Provide the (X, Y) coordinate of the cell's center where the given text is located.  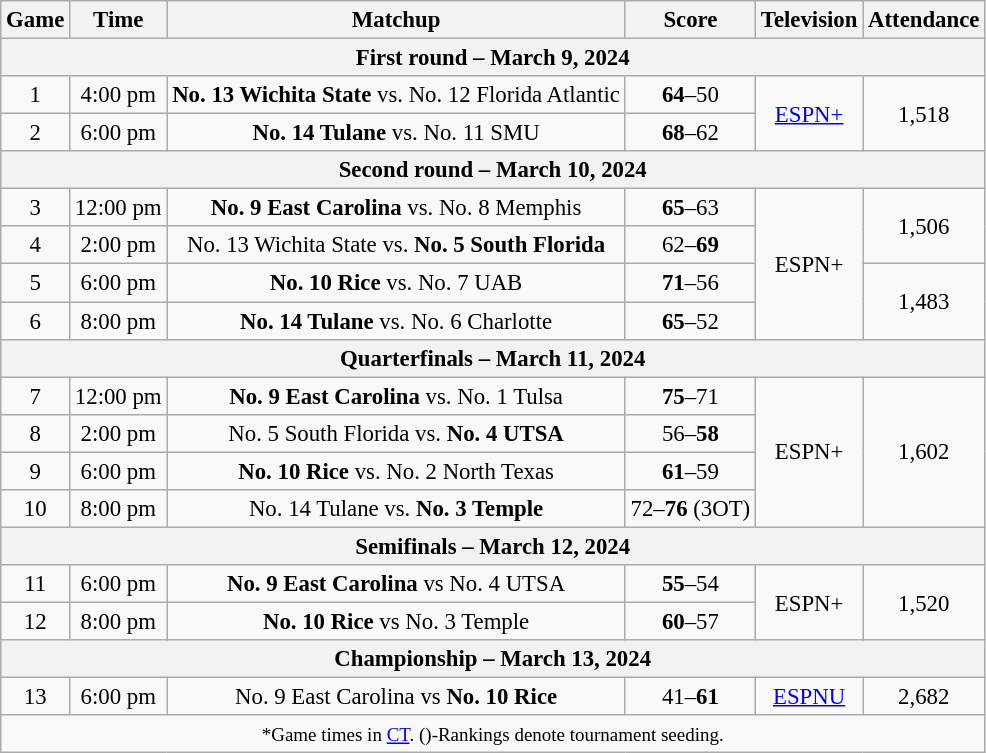
71–56 (690, 283)
61–59 (690, 471)
4 (36, 245)
4:00 pm (118, 95)
No. 13 Wichita State vs. No. 5 South Florida (396, 245)
Television (808, 20)
6 (36, 321)
No. 13 Wichita State vs. No. 12 Florida Atlantic (396, 95)
65–63 (690, 208)
56–58 (690, 433)
2 (36, 133)
Score (690, 20)
No. 9 East Carolina vs. No. 1 Tulsa (396, 396)
No. 14 Tulane vs. No. 11 SMU (396, 133)
1 (36, 95)
No. 10 Rice vs. No. 7 UAB (396, 283)
Matchup (396, 20)
2,682 (924, 697)
No. 10 Rice vs. No. 2 North Texas (396, 471)
No. 9 East Carolina vs No. 10 Rice (396, 697)
No. 14 Tulane vs. No. 6 Charlotte (396, 321)
Time (118, 20)
65–52 (690, 321)
75–71 (690, 396)
68–62 (690, 133)
7 (36, 396)
Semifinals – March 12, 2024 (493, 546)
1,483 (924, 302)
9 (36, 471)
No. 5 South Florida vs. No. 4 UTSA (396, 433)
55–54 (690, 584)
13 (36, 697)
41–61 (690, 697)
1,518 (924, 114)
10 (36, 509)
*Game times in CT. ()-Rankings denote tournament seeding. (493, 734)
Quarterfinals – March 11, 2024 (493, 358)
Championship – March 13, 2024 (493, 659)
72–76 (3OT) (690, 509)
60–57 (690, 621)
No. 9 East Carolina vs. No. 8 Memphis (396, 208)
1,520 (924, 602)
No. 14 Tulane vs. No. 3 Temple (396, 509)
8 (36, 433)
No. 9 East Carolina vs No. 4 UTSA (396, 584)
ESPNU (808, 697)
1,506 (924, 226)
Game (36, 20)
62–69 (690, 245)
5 (36, 283)
3 (36, 208)
11 (36, 584)
No. 10 Rice vs No. 3 Temple (396, 621)
First round – March 9, 2024 (493, 58)
Attendance (924, 20)
64–50 (690, 95)
1,602 (924, 452)
Second round – March 10, 2024 (493, 170)
12 (36, 621)
